Return [X, Y] of the center of cell containing provided text 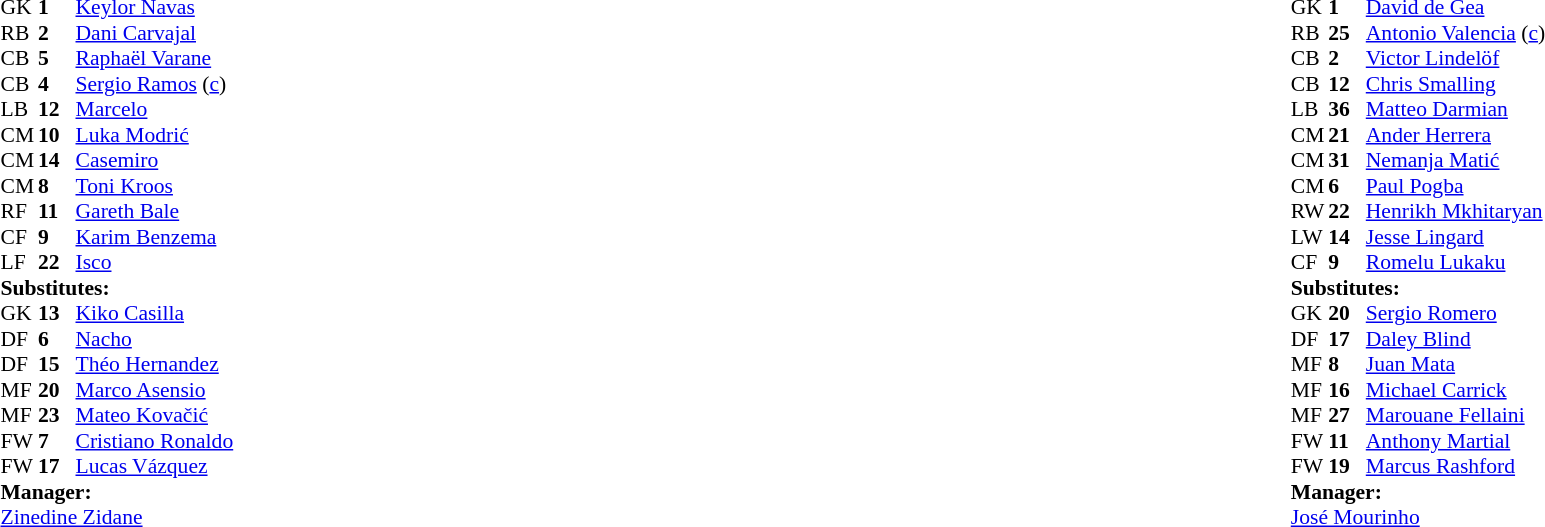
Toni Kroos [155, 186]
Gareth Bale [155, 211]
Sergio Romero [1456, 313]
31 [1347, 161]
Isco [155, 263]
Chris Smalling [1456, 84]
Victor Lindelöf [1456, 59]
Michael Carrick [1456, 390]
Anthony Martial [1456, 441]
Karim Benzema [155, 237]
Raphaël Varane [155, 59]
Casemiro [155, 161]
Jesse Lingard [1456, 237]
21 [1347, 135]
4 [57, 84]
Daley Blind [1456, 339]
Antonio Valencia (c) [1456, 33]
Mateo Kovačić [155, 415]
13 [57, 313]
Henrikh Mkhitaryan [1456, 211]
RF [19, 211]
7 [57, 441]
27 [1347, 415]
Ander Herrera [1456, 135]
Marco Asensio [155, 390]
23 [57, 415]
Sergio Ramos (c) [155, 84]
Dani Carvajal [155, 33]
Paul Pogba [1456, 186]
36 [1347, 109]
Matteo Darmian [1456, 109]
Juan Mata [1456, 365]
Lucas Vázquez [155, 467]
Luka Modrić [155, 135]
19 [1347, 467]
RW [1310, 211]
Marcelo [155, 109]
Cristiano Ronaldo [155, 441]
10 [57, 135]
Nemanja Matić [1456, 161]
LW [1310, 237]
25 [1347, 33]
5 [57, 59]
Théo Hernandez [155, 365]
LF [19, 263]
Romelu Lukaku [1456, 263]
Marcus Rashford [1456, 467]
Kiko Casilla [155, 313]
Nacho [155, 339]
Marouane Fellaini [1456, 415]
16 [1347, 390]
15 [57, 365]
